For the text-containing cell, return its midpoint in (X, Y) coordinate format. 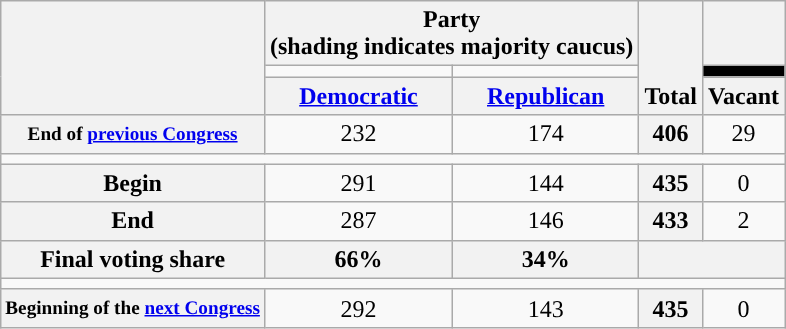
Total (671, 58)
Final voting share (133, 259)
29 (743, 134)
Vacant (743, 96)
406 (671, 134)
292 (358, 308)
146 (546, 221)
End of previous Congress (133, 134)
433 (671, 221)
174 (546, 134)
291 (358, 183)
66% (358, 259)
Republican (546, 96)
232 (358, 134)
144 (546, 183)
2 (743, 221)
Beginning of the next Congress (133, 308)
287 (358, 221)
Begin (133, 183)
Democratic (358, 96)
34% (546, 259)
143 (546, 308)
End (133, 221)
Party (shading indicates majority caucus) (451, 34)
